Find where the given text appears and provide that cell's center as [X, Y] coordinate. 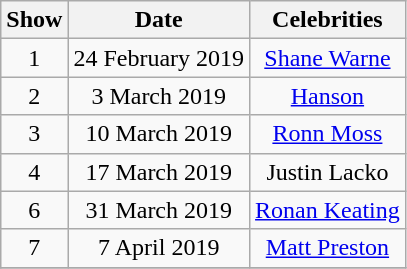
17 March 2019 [159, 172]
Hanson [328, 96]
Shane Warne [328, 58]
Ronn Moss [328, 134]
6 [34, 210]
7 [34, 248]
10 March 2019 [159, 134]
31 March 2019 [159, 210]
Matt Preston [328, 248]
Date [159, 20]
Celebrities [328, 20]
Show [34, 20]
7 April 2019 [159, 248]
24 February 2019 [159, 58]
4 [34, 172]
3 March 2019 [159, 96]
3 [34, 134]
Ronan Keating [328, 210]
Justin Lacko [328, 172]
1 [34, 58]
2 [34, 96]
